From the cell containing the given text, extract its center point as [X, Y] coordinate. 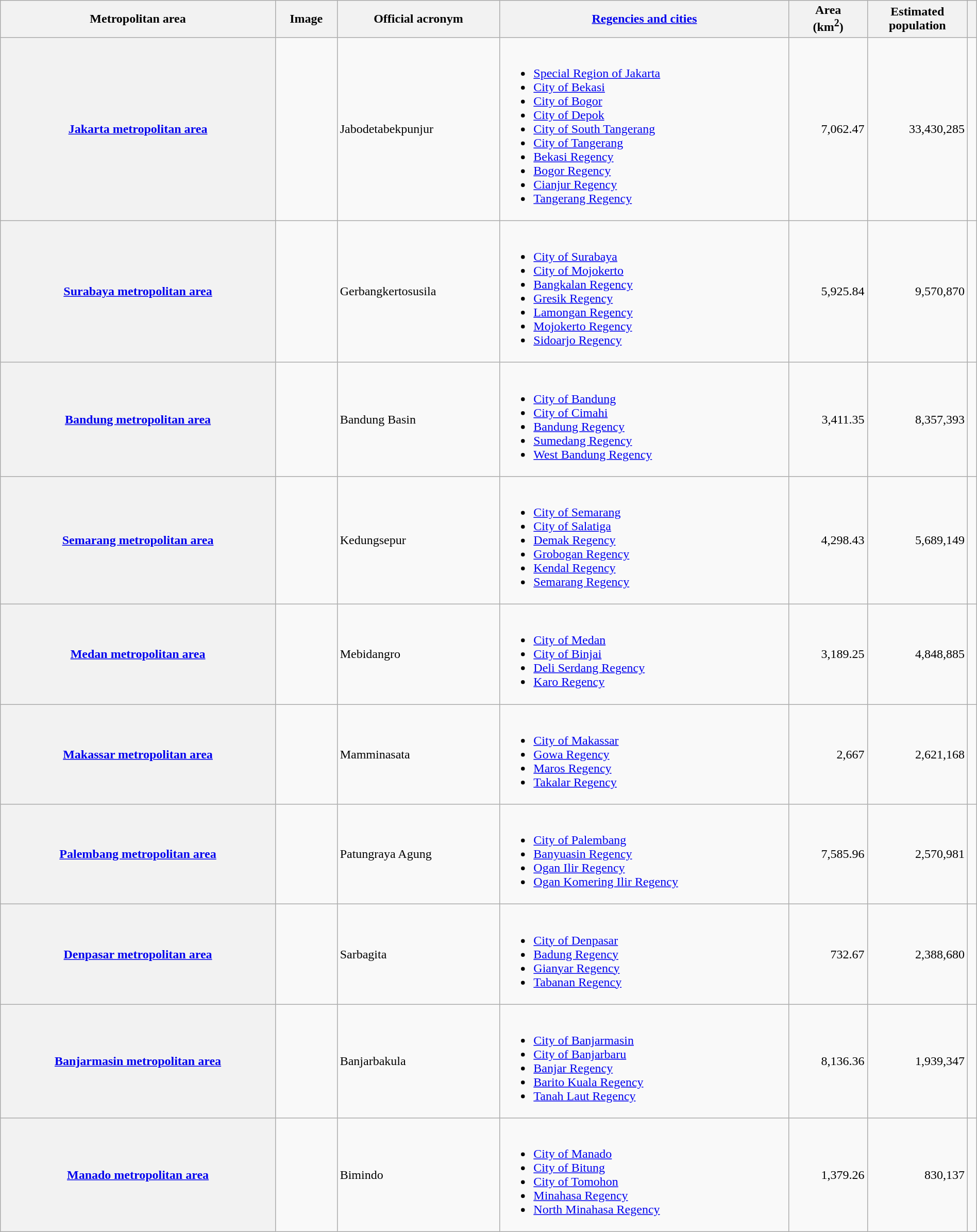
Manado metropolitan area [138, 1175]
732.67 [828, 954]
Banjarmasin metropolitan area [138, 1061]
Surabaya metropolitan area [138, 292]
830,137 [917, 1175]
3,411.35 [828, 419]
2,388,680 [917, 954]
Medan metropolitan area [138, 654]
Denpasar metropolitan area [138, 954]
8,136.36 [828, 1061]
Estimatedpopulation [917, 19]
4,298.43 [828, 540]
City of Medan City of Binjai Deli Serdang Regency Karo Regency [645, 654]
7,062.47 [828, 129]
Bandung metropolitan area [138, 419]
Regencies and cities [645, 19]
5,925.84 [828, 292]
Gerbangkertosusila [418, 292]
City of Palembang Banyuasin Regency Ogan Ilir Regency Ogan Komering Ilir Regency [645, 854]
City of Manado City of Bitung City of Tomohon Minahasa Regency North Minahasa Regency [645, 1175]
Area(km2) [828, 19]
Sarbagita [418, 954]
2,570,981 [917, 854]
Palembang metropolitan area [138, 854]
4,848,885 [917, 654]
33,430,285 [917, 129]
Mebidangro [418, 654]
City of Semarang City of Salatiga Demak Regency Grobogan Regency Kendal Regency Semarang Regency [645, 540]
Patungraya Agung [418, 854]
Mamminasata [418, 754]
7,585.96 [828, 854]
1,379.26 [828, 1175]
City of Bandung City of Cimahi Bandung Regency Sumedang Regency West Bandung Regency [645, 419]
9,570,870 [917, 292]
Jabodetabekpunjur [418, 129]
Banjarbakula [418, 1061]
8,357,393 [917, 419]
2,667 [828, 754]
City of Makassar Gowa Regency Maros Regency Takalar Regency [645, 754]
City of Surabaya City of Mojokerto Bangkalan Regency Gresik Regency Lamongan Regency Mojokerto Regency Sidoarjo Regency [645, 292]
Official acronym [418, 19]
2,621,168 [917, 754]
Kedungsepur [418, 540]
Makassar metropolitan area [138, 754]
Semarang metropolitan area [138, 540]
City of Banjarmasin City of Banjarbaru Banjar Regency Barito Kuala Regency Tanah Laut Regency [645, 1061]
Image [306, 19]
5,689,149 [917, 540]
City of Denpasar Badung Regency Gianyar Regency Tabanan Regency [645, 954]
Bandung Basin [418, 419]
3,189.25 [828, 654]
Metropolitan area [138, 19]
1,939,347 [917, 1061]
Bimindo [418, 1175]
Jakarta metropolitan area [138, 129]
